For the text-containing cell, return its midpoint in (X, Y) coordinate format. 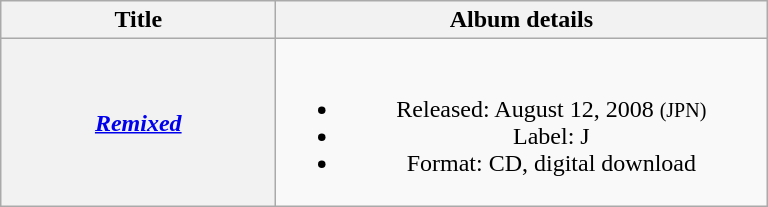
Album details (522, 20)
Title (138, 20)
Remixed (138, 122)
Released: August 12, 2008 (JPN)Label: JFormat: CD, digital download (522, 122)
